Output the [X, Y] coordinate of the center of the cell containing the given text.  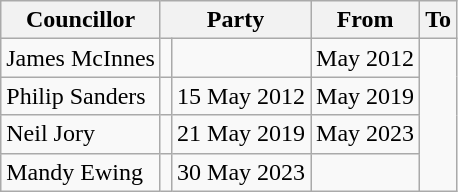
30 May 2023 [242, 172]
21 May 2019 [242, 134]
James McInnes [81, 58]
15 May 2012 [242, 96]
Philip Sanders [81, 96]
Mandy Ewing [81, 172]
From [366, 20]
May 2019 [366, 96]
May 2012 [366, 58]
To [438, 20]
Party [235, 20]
Neil Jory [81, 134]
May 2023 [366, 134]
Councillor [81, 20]
